Scan for the cell matching the given text and deliver its (x, y) coordinate at center. 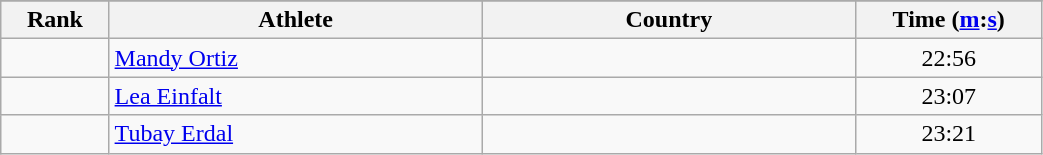
23:07 (948, 96)
Mandy Ortiz (296, 58)
22:56 (948, 58)
Tubay Erdal (296, 134)
Rank (55, 20)
23:21 (948, 134)
Athlete (296, 20)
Country (668, 20)
Lea Einfalt (296, 96)
Time (m:s) (948, 20)
